For the text-containing cell, return its midpoint in (x, y) coordinate format. 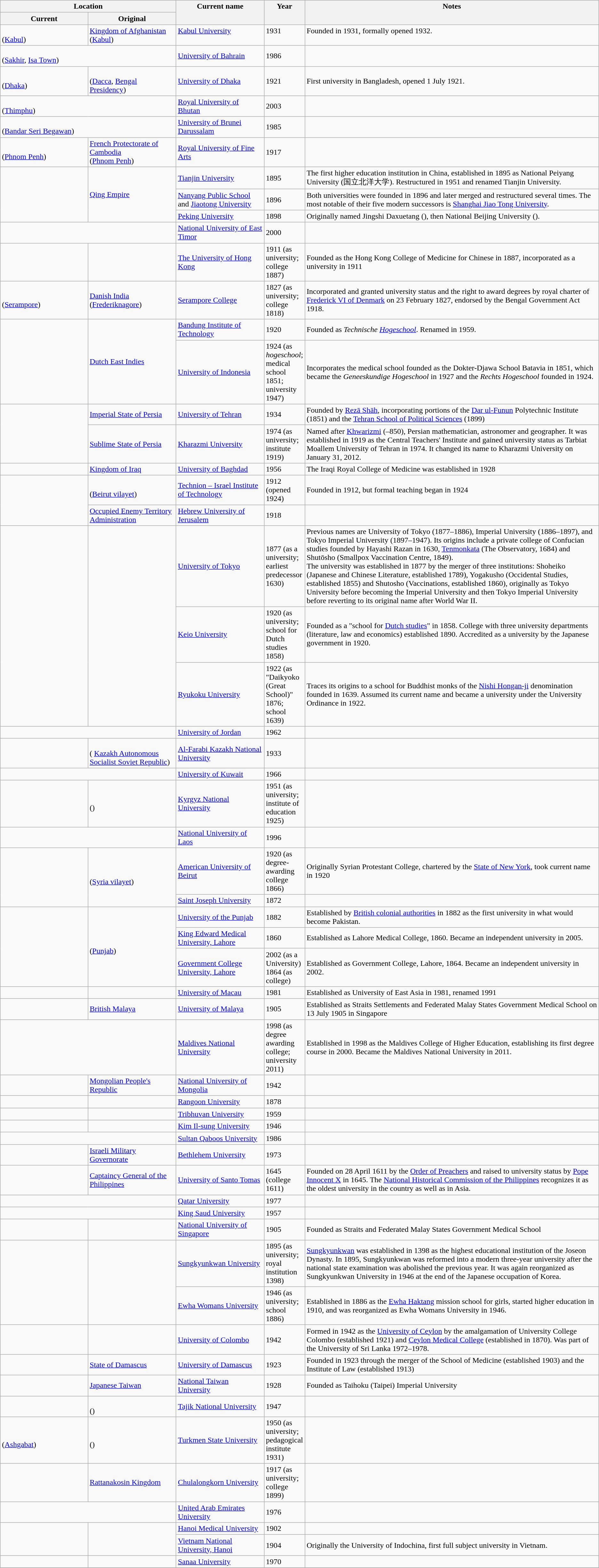
Notes (452, 12)
1950 (as university; pedagogical institute 1931) (285, 1440)
(Phnom Penh) (44, 152)
Established as Government College, Lahore, 1864. Became an independent university in 2002. (452, 967)
1946 (285, 1126)
Mongolian People's Republic (132, 1085)
(Dhaka) (44, 81)
University of Jordan (220, 732)
(Serampore) (44, 300)
United Arab Emirates University (220, 1512)
1896 (285, 200)
1970 (285, 1562)
Original (132, 19)
1962 (285, 732)
1921 (285, 81)
1998 (as degree awarding college; university 2011) (285, 1047)
Originally the University of Indochina, first full subject university in Vietnam. (452, 1545)
Ryukoku University (220, 694)
Rattanakosin Kingdom (132, 1483)
1957 (285, 1213)
1904 (285, 1545)
1920 (285, 330)
State of Damascus (132, 1364)
Maldives National University (220, 1047)
Kingdom of Afghanistan(Kabul) (132, 35)
National Taiwan University (220, 1386)
Sultan Qaboos University (220, 1138)
National University of Mongolia (220, 1085)
Kyrgyz National University (220, 804)
1895 (as university; royal institution 1398) (285, 1263)
Originally Syrian Protestant College, chartered by the State of New York, took current name in 1920 (452, 871)
(Ashgabat) (44, 1440)
Established by British colonial authorities in 1882 as the first university in what would become Pakistan. (452, 917)
Chulalongkorn University (220, 1483)
National University of Singapore (220, 1229)
(Sakhir, Isa Town) (88, 56)
University of Kuwait (220, 774)
Royal University of Fine Arts (220, 152)
National University of East Timor (220, 232)
Rangoon University (220, 1102)
University of Tehran (220, 414)
Founded in 1912, but formal teaching began in 1924 (452, 490)
( Kazakh Autonomous Socialist Soviet Republic) (132, 753)
Saint Joseph University (220, 901)
First university in Bangladesh, opened 1 July 1921. (452, 81)
1985 (285, 127)
Current name (220, 12)
1920 (as university; school for Dutch studies 1858) (285, 634)
Occupied Enemy Territory Administration (132, 515)
1947 (285, 1406)
Sungkyunkwan University (220, 1263)
1902 (285, 1529)
1931 (285, 35)
1974 (as university; institute 1919) (285, 444)
French Protectorate of Cambodia(Phnom Penh) (132, 152)
The University of Hong Kong (220, 262)
Founded in 1923 through the merger of the School of Medicine (established 1903) and the Institute of Law (established 1913) (452, 1364)
University of the Punjab (220, 917)
1996 (285, 837)
Sublime State of Persia (132, 444)
1928 (285, 1386)
1872 (285, 901)
(Syria vilayet) (132, 877)
1920 (as degree-awarding college 1866) (285, 871)
1923 (285, 1364)
Ewha Womans University (220, 1305)
University of Indonesia (220, 372)
University of Santo Tomas (220, 1180)
1951 (as university; institute of education 1925) (285, 804)
Originally named Jingshi Daxuetang (), then National Beijing University (). (452, 216)
Kabul University (220, 35)
Turkmen State University (220, 1440)
University of Brunei Darussalam (220, 127)
Qatar University (220, 1201)
Kingdom of Iraq (132, 469)
1912 (opened 1924) (285, 490)
1882 (285, 917)
Established as Straits Settlements and Federated Malay States Government Medical School on 13 July 1905 in Singapore (452, 1009)
1898 (285, 216)
(Punjab) (132, 946)
1645 (college 1611) (285, 1180)
1917 (as university; college 1899) (285, 1483)
1956 (285, 469)
1917 (285, 152)
1946 (as university; school 1886) (285, 1305)
1934 (285, 414)
Nanyang Public School and Jiaotong University (220, 200)
Founded as the Hong Kong College of Medicine for Chinese in 1887, incorporated as a university in 1911 (452, 262)
Kharazmi University (220, 444)
Established as University of East Asia in 1981, renamed 1991 (452, 992)
(Bandar Seri Begawan) (88, 127)
Imperial State of Persia (132, 414)
Government College University, Lahore (220, 967)
King Saud University (220, 1213)
1918 (285, 515)
Founded as Straits and Federated Malay States Government Medical School (452, 1229)
Serampore College (220, 300)
Bandung Institute of Technology (220, 330)
1981 (285, 992)
1959 (285, 1114)
British Malaya (132, 1009)
1877 (as a university; earliest predecessor 1630) (285, 566)
(Kabul) (44, 35)
(Thimphu) (88, 106)
Captaincy General of the Philippines (132, 1180)
Founded by Rezā Shāh, incorporating portions of the Dar ul-Funun Polytechnic Institute (1851) and the Tehran School of Political Sciences (1899) (452, 414)
1895 (285, 178)
Israeli Military Governorate (132, 1155)
Founded as Technische Hogeschool. Renamed in 1959. (452, 330)
Qing Empire (132, 195)
Current (44, 19)
1922 (as "Daikyoko (Great School)" 1876; school 1639) (285, 694)
Tianjin University (220, 178)
Keio University (220, 634)
1933 (285, 753)
1924 (as hogeschool; medical school 1851; university 1947) (285, 372)
2003 (285, 106)
Royal University of Bhutan (220, 106)
(Dacca, Bengal Presidency) (132, 81)
University of Tokyo (220, 566)
2000 (285, 232)
University of Baghdad (220, 469)
University of Bahrain (220, 56)
(Beirut vilayet) (132, 490)
Hebrew University of Jerusalem (220, 515)
Tribhuvan University (220, 1114)
Founded in 1931, formally opened 1932. (452, 35)
University of Malaya (220, 1009)
University of Colombo (220, 1339)
1977 (285, 1201)
Tajik National University (220, 1406)
1860 (285, 938)
Location (88, 6)
Hanoi Medical University (220, 1529)
University of Dhaka (220, 81)
1966 (285, 774)
King Edward Medical University, Lahore (220, 938)
The Iraqi Royal College of Medicine was established in 1928 (452, 469)
Sanaa University (220, 1562)
Kim Il-sung University (220, 1126)
1878 (285, 1102)
Danish India(Frederiknagore) (132, 300)
1827 (as university; college 1818) (285, 300)
2002 (as a University)1864 (as college) (285, 967)
Al-Farabi Kazakh National University (220, 753)
Bethlehem University (220, 1155)
Dutch East Indies (132, 362)
University of Macau (220, 992)
Established as Lahore Medical College, 1860. Became an independent university in 2005. (452, 938)
1973 (285, 1155)
Technion – Israel Institute of Technology (220, 490)
University of Damascus (220, 1364)
Japanese Taiwan (132, 1386)
Year (285, 12)
Peking University (220, 216)
Vietnam National University, Hanoi (220, 1545)
1911 (as university; college 1887) (285, 262)
American University of Beirut (220, 871)
National University of Laos (220, 837)
1976 (285, 1512)
Founded as Taihoku (Taipei) Imperial University (452, 1386)
